Provide the (X, Y) coordinate of the cell's center where the given text is located.  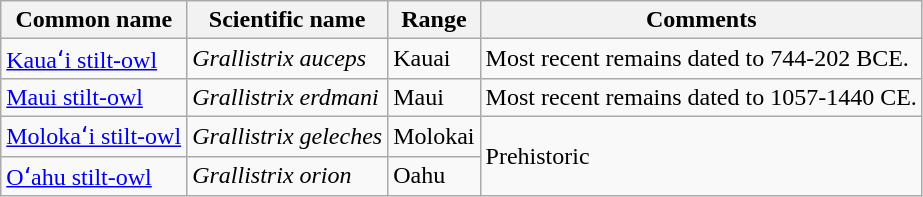
Grallistrix auceps (288, 59)
Molokaʻi stilt-owl (94, 136)
Comments (701, 20)
Common name (94, 20)
Kauaʻi stilt-owl (94, 59)
Prehistoric (701, 156)
Most recent remains dated to 1057-1440 CE. (701, 97)
Range (434, 20)
Kauai (434, 59)
Molokai (434, 136)
Grallistrix erdmani (288, 97)
Scientific name (288, 20)
Oahu (434, 176)
Grallistrix orion (288, 176)
Maui (434, 97)
Oʻahu stilt-owl (94, 176)
Most recent remains dated to 744-202 BCE. (701, 59)
Maui stilt-owl (94, 97)
Grallistrix geleches (288, 136)
